Pinpoint the cell where the given text exists, returning its (x, y) midpoint coordinate. 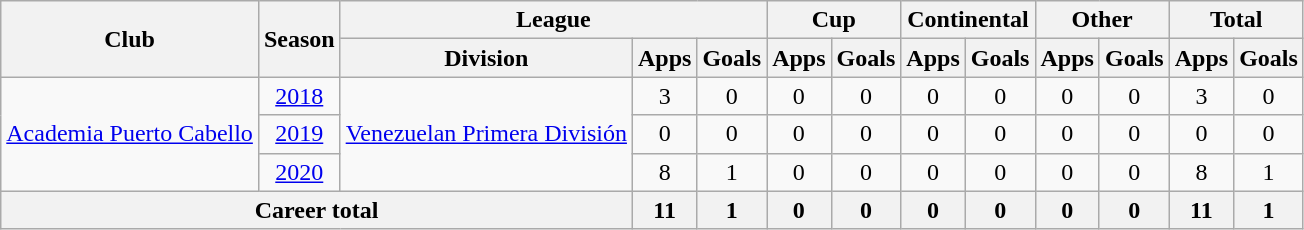
Cup (834, 20)
Continental (968, 20)
2018 (299, 96)
Career total (317, 210)
Season (299, 39)
Total (1236, 20)
2020 (299, 172)
Venezuelan Primera División (486, 134)
Other (1102, 20)
Club (130, 39)
League (553, 20)
2019 (299, 134)
Academia Puerto Cabello (130, 134)
Division (486, 58)
